Scan for the cell matching the given text and deliver its [x, y] coordinate at center. 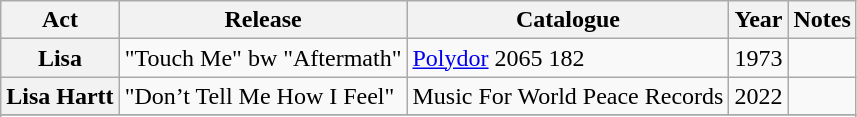
Music For World Peace Records [568, 96]
"Touch Me" bw "Aftermath" [263, 58]
Lisa Hartt [60, 96]
Catalogue [568, 20]
Polydor 2065 182 [568, 58]
Year [758, 20]
Lisa [60, 58]
2022 [758, 96]
1973 [758, 58]
Notes [822, 20]
"Don’t Tell Me How I Feel" [263, 96]
Act [60, 20]
Release [263, 20]
